Find where the given text appears and provide that cell's center as [x, y] coordinate. 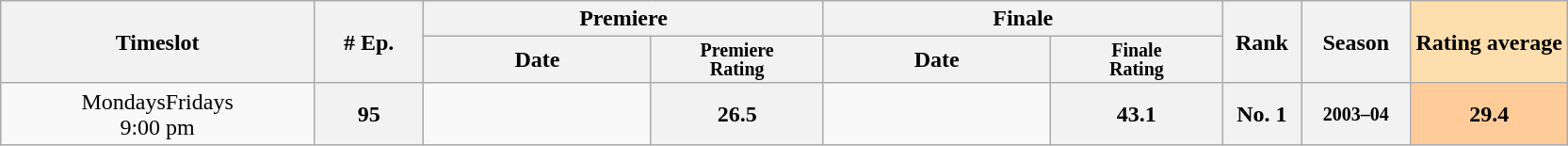
Rank [1262, 42]
43.1 [1136, 113]
MondaysFridays9:00 pm [158, 113]
Premiere [623, 19]
Timeslot [158, 42]
# Ep. [368, 42]
29.4 [1489, 113]
95 [368, 113]
Rating average [1489, 42]
Season [1356, 42]
Finale [1023, 19]
PremiereRating [736, 60]
FinaleRating [1136, 60]
No. 1 [1262, 113]
2003–04 [1356, 113]
26.5 [736, 113]
